Scan for the cell matching the given text and deliver its (X, Y) coordinate at center. 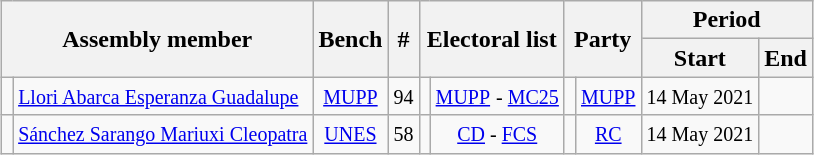
Electoral list (492, 39)
CD - FCS (497, 134)
Llori Abarca Esperanza Guadalupe (163, 96)
Bench (350, 39)
Party (602, 39)
58 (404, 134)
# (404, 39)
Assembly member (158, 39)
UNES (350, 134)
94 (404, 96)
End (786, 58)
MUPP - MC25 (497, 96)
Period (726, 20)
Sánchez Sarango Mariuxi Cleopatra (163, 134)
Start (700, 58)
RC (608, 134)
